Pinpoint the cell where the given text exists, returning its (X, Y) midpoint coordinate. 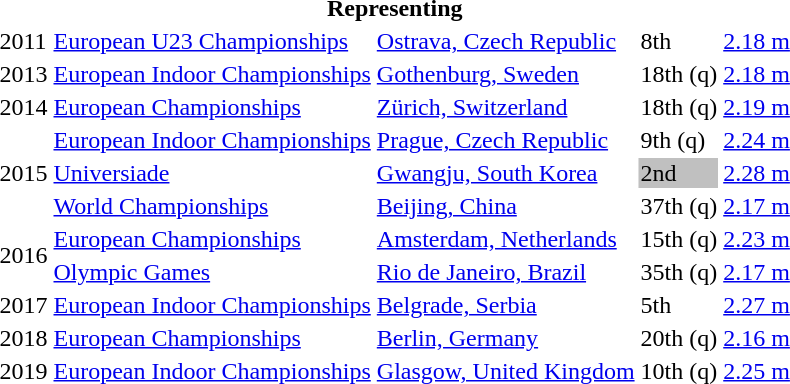
Universiade (212, 173)
Gwangju, South Korea (506, 173)
5th (679, 305)
Beijing, China (506, 206)
9th (q) (679, 140)
European U23 Championships (212, 41)
Belgrade, Serbia (506, 305)
World Championships (212, 206)
20th (q) (679, 338)
Berlin, Germany (506, 338)
Prague, Czech Republic (506, 140)
Amsterdam, Netherlands (506, 239)
37th (q) (679, 206)
2nd (679, 173)
Gothenburg, Sweden (506, 74)
Ostrava, Czech Republic (506, 41)
Olympic Games (212, 272)
Rio de Janeiro, Brazil (506, 272)
8th (679, 41)
15th (q) (679, 239)
Zürich, Switzerland (506, 107)
35th (q) (679, 272)
